From the cell containing the given text, extract its center point as (X, Y) coordinate. 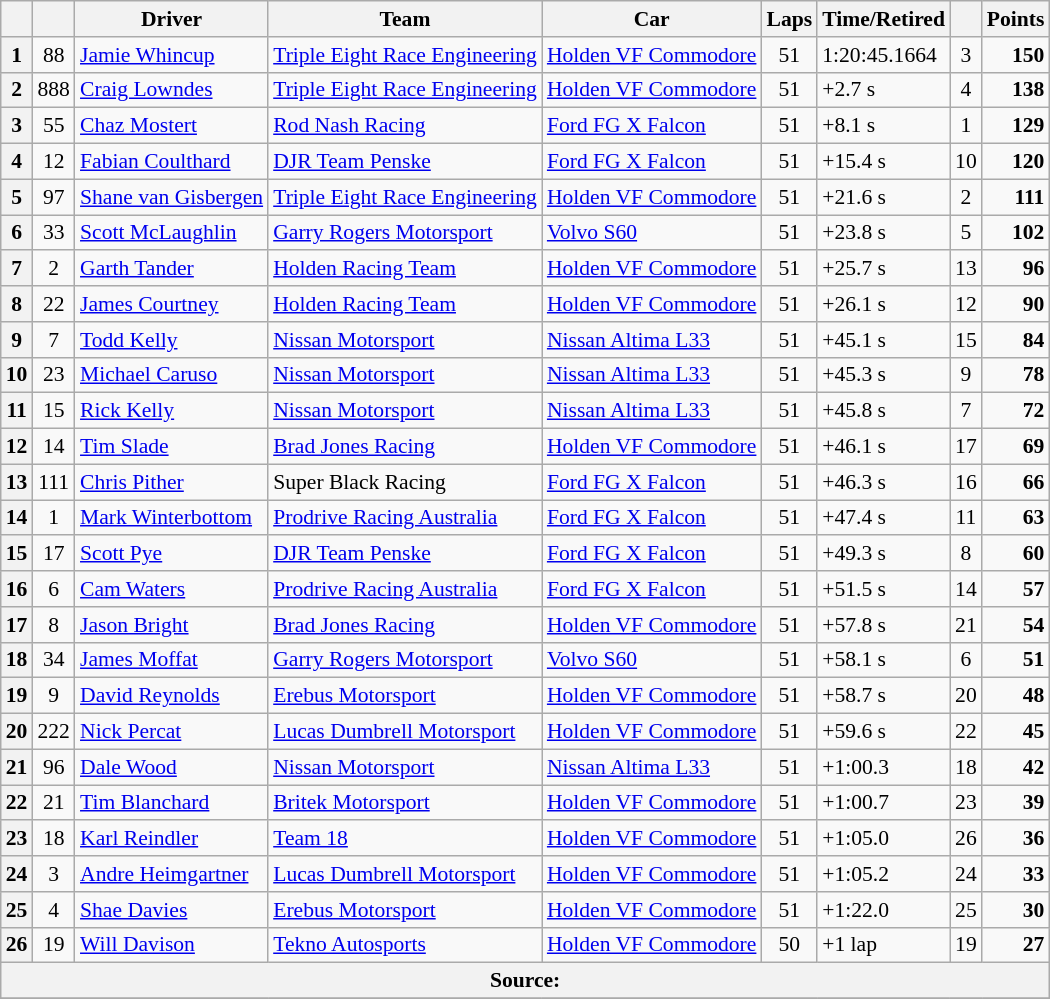
42 (1016, 767)
+1:00.3 (884, 767)
+57.8 s (884, 625)
Shae Davies (172, 910)
Andre Heimgartner (172, 874)
39 (1016, 803)
James Moffat (172, 660)
102 (1016, 233)
+58.1 s (884, 660)
Garth Tander (172, 269)
+21.6 s (884, 197)
+59.6 s (884, 732)
888 (54, 90)
129 (1016, 126)
Points (1016, 19)
Chris Pither (172, 482)
Rick Kelly (172, 411)
Fabian Coulthard (172, 162)
138 (1016, 90)
+45.1 s (884, 340)
+47.4 s (884, 518)
Jamie Whincup (172, 55)
Team (405, 19)
Scott McLaughlin (172, 233)
+46.3 s (884, 482)
30 (1016, 910)
Time/Retired (884, 19)
Britek Motorsport (405, 803)
55 (54, 126)
Cam Waters (172, 589)
84 (1016, 340)
+58.7 s (884, 696)
Car (652, 19)
+45.3 s (884, 375)
72 (1016, 411)
+1:22.0 (884, 910)
Team 18 (405, 839)
63 (1016, 518)
34 (54, 660)
57 (1016, 589)
222 (54, 732)
+23.8 s (884, 233)
Mark Winterbottom (172, 518)
Dale Wood (172, 767)
Source: (526, 981)
Craig Lowndes (172, 90)
Michael Caruso (172, 375)
Tim Slade (172, 447)
+49.3 s (884, 554)
+25.7 s (884, 269)
150 (1016, 55)
78 (1016, 375)
1:20:45.1664 (884, 55)
Karl Reindler (172, 839)
90 (1016, 304)
48 (1016, 696)
66 (1016, 482)
+2.7 s (884, 90)
Will Davison (172, 945)
Super Black Racing (405, 482)
David Reynolds (172, 696)
Todd Kelly (172, 340)
+1:05.0 (884, 839)
120 (1016, 162)
69 (1016, 447)
Rod Nash Racing (405, 126)
36 (1016, 839)
+1:00.7 (884, 803)
Shane van Gisbergen (172, 197)
+46.1 s (884, 447)
Scott Pye (172, 554)
Laps (789, 19)
60 (1016, 554)
88 (54, 55)
+1:05.2 (884, 874)
Jason Bright (172, 625)
Nick Percat (172, 732)
+8.1 s (884, 126)
Tim Blanchard (172, 803)
+26.1 s (884, 304)
Driver (172, 19)
27 (1016, 945)
+1 lap (884, 945)
50 (789, 945)
+51.5 s (884, 589)
97 (54, 197)
Chaz Mostert (172, 126)
James Courtney (172, 304)
54 (1016, 625)
+45.8 s (884, 411)
45 (1016, 732)
+15.4 s (884, 162)
Tekno Autosports (405, 945)
